Pinpoint the cell where the given text exists, returning its [x, y] midpoint coordinate. 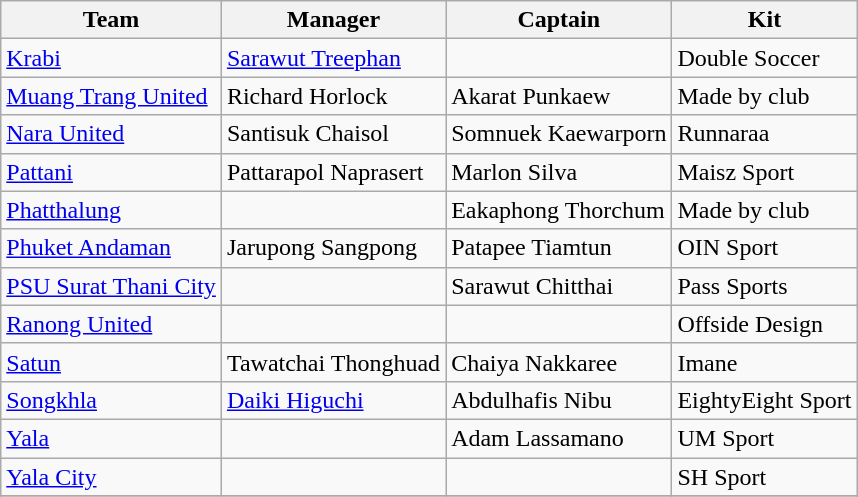
Satun [112, 362]
Runnaraa [764, 134]
Manager [333, 20]
Pass Sports [764, 286]
OIN Sport [764, 248]
Pattani [112, 172]
Sarawut Chitthai [559, 286]
Daiki Higuchi [333, 400]
PSU Surat Thani City [112, 286]
Abdulhafis Nibu [559, 400]
Pattarapol Naprasert [333, 172]
Captain [559, 20]
Tawatchai Thonghuad [333, 362]
Songkhla [112, 400]
Phuket Andaman [112, 248]
Nara United [112, 134]
UM Sport [764, 438]
Double Soccer [764, 58]
Jarupong Sangpong [333, 248]
Somnuek Kaewarporn [559, 134]
Krabi [112, 58]
Maisz Sport [764, 172]
Adam Lassamano [559, 438]
Yala [112, 438]
Akarat Punkaew [559, 96]
Muang Trang United [112, 96]
Eakaphong Thorchum [559, 210]
Imane [764, 362]
EightyEight Sport [764, 400]
Sarawut Treephan [333, 58]
Marlon Silva [559, 172]
Santisuk Chaisol [333, 134]
Ranong United [112, 324]
Team [112, 20]
Kit [764, 20]
Offside Design [764, 324]
Phatthalung [112, 210]
Chaiya Nakkaree [559, 362]
Patapee Tiamtun [559, 248]
Richard Horlock [333, 96]
SH Sport [764, 477]
Yala City [112, 477]
